Return the [x, y] coordinate for the center point of the cell that contains the specified text.  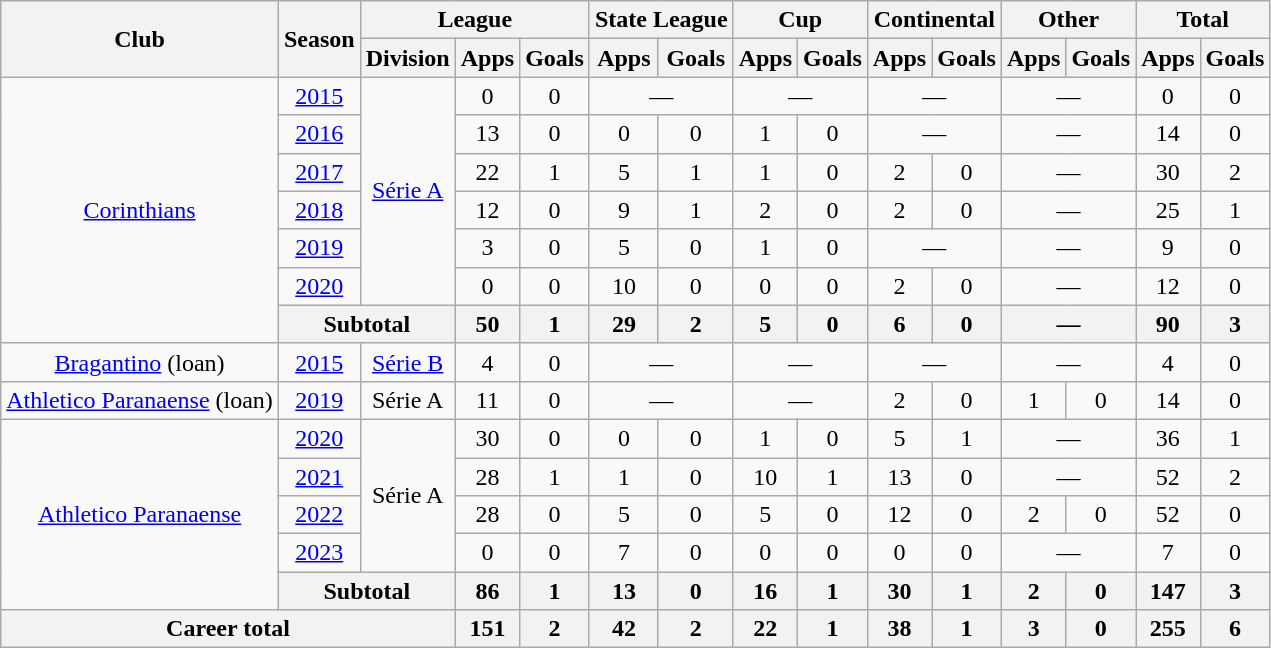
League [474, 20]
90 [1168, 324]
16 [765, 591]
151 [487, 629]
State League [661, 20]
Club [140, 39]
Career total [228, 629]
25 [1168, 210]
Série B [408, 362]
Total [1203, 20]
Bragantino (loan) [140, 362]
29 [624, 324]
2022 [319, 515]
2018 [319, 210]
Continental [934, 20]
Athletico Paranaense (loan) [140, 400]
50 [487, 324]
11 [487, 400]
255 [1168, 629]
2016 [319, 134]
147 [1168, 591]
Division [408, 58]
2017 [319, 172]
Corinthians [140, 210]
2023 [319, 553]
Other [1068, 20]
38 [899, 629]
Cup [800, 20]
Athletico Paranaense [140, 514]
36 [1168, 438]
Season [319, 39]
42 [624, 629]
2021 [319, 477]
86 [487, 591]
